Return the [X, Y] coordinate for the center point of the cell that contains the specified text.  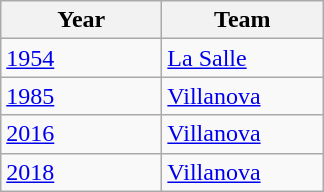
1954 [82, 58]
La Salle [242, 58]
Year [82, 20]
Team [242, 20]
1985 [82, 96]
2016 [82, 134]
2018 [82, 172]
